Identify which cell holds the provided text, then report its [X, Y] central coordinate. 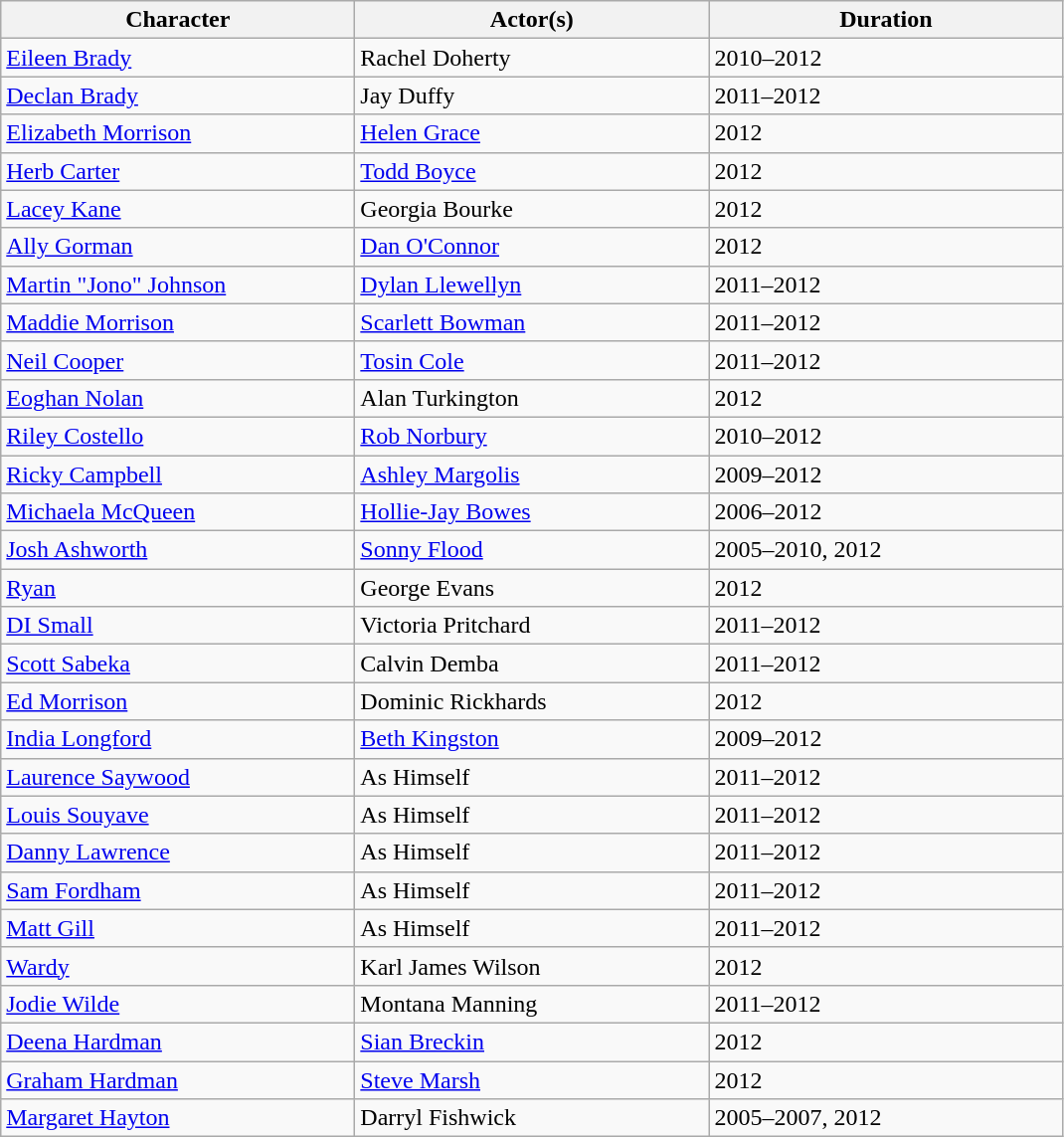
Graham Hardman [178, 1079]
Herb Carter [178, 171]
Ed Morrison [178, 701]
Riley Costello [178, 436]
Ryan [178, 588]
Steve Marsh [532, 1079]
Deena Hardman [178, 1042]
Scarlett Bowman [532, 322]
Jay Duffy [532, 95]
Sam Fordham [178, 890]
Danny Lawrence [178, 853]
Helen Grace [532, 133]
Louis Souyave [178, 815]
Lacey Kane [178, 209]
Calvin Demba [532, 663]
Sonny Flood [532, 550]
Georgia Bourke [532, 209]
DI Small [178, 626]
Rob Norbury [532, 436]
Declan Brady [178, 95]
Wardy [178, 966]
Alan Turkington [532, 398]
Dominic Rickhards [532, 701]
Elizabeth Morrison [178, 133]
Beth Kingston [532, 739]
2005–2007, 2012 [886, 1118]
Ashley Margolis [532, 474]
Jodie Wilde [178, 1004]
Dan O'Connor [532, 247]
Martin "Jono" Johnson [178, 284]
Neil Cooper [178, 360]
2005–2010, 2012 [886, 550]
Todd Boyce [532, 171]
Victoria Pritchard [532, 626]
Tosin Cole [532, 360]
Eoghan Nolan [178, 398]
Josh Ashworth [178, 550]
Duration [886, 20]
Eileen Brady [178, 58]
Matt Gill [178, 928]
Ricky Campbell [178, 474]
Ally Gorman [178, 247]
Darryl Fishwick [532, 1118]
Character [178, 20]
Rachel Doherty [532, 58]
Montana Manning [532, 1004]
Karl James Wilson [532, 966]
2006–2012 [886, 512]
Actor(s) [532, 20]
Margaret Hayton [178, 1118]
Maddie Morrison [178, 322]
Laurence Saywood [178, 777]
Dylan Llewellyn [532, 284]
Scott Sabeka [178, 663]
Michaela McQueen [178, 512]
Hollie-Jay Bowes [532, 512]
George Evans [532, 588]
Sian Breckin [532, 1042]
India Longford [178, 739]
